Search for the cell housing the specified text and yield its (x, y) center coordinate. 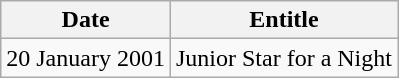
Date (86, 20)
20 January 2001 (86, 58)
Entitle (284, 20)
Junior Star for a Night (284, 58)
